Provide the (x, y) coordinate of the cell's center where the given text is located.  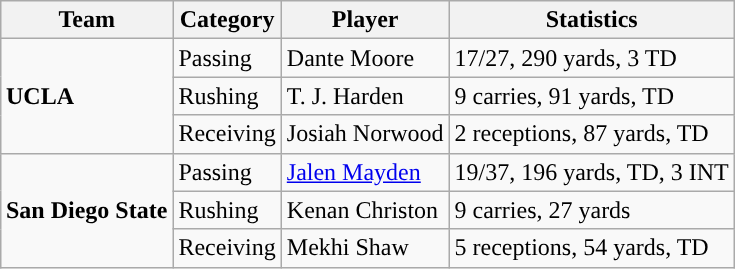
T. J. Harden (365, 96)
2 receptions, 87 yards, TD (592, 134)
Category (227, 20)
Kenan Christon (365, 210)
9 carries, 27 yards (592, 210)
Team (86, 20)
9 carries, 91 yards, TD (592, 96)
San Diego State (86, 210)
19/37, 196 yards, TD, 3 INT (592, 172)
5 receptions, 54 yards, TD (592, 248)
Josiah Norwood (365, 134)
Dante Moore (365, 58)
Player (365, 20)
17/27, 290 yards, 3 TD (592, 58)
Statistics (592, 20)
Jalen Mayden (365, 172)
Mekhi Shaw (365, 248)
UCLA (86, 96)
